Return the [x, y] coordinate for the center point of the cell that contains the specified text.  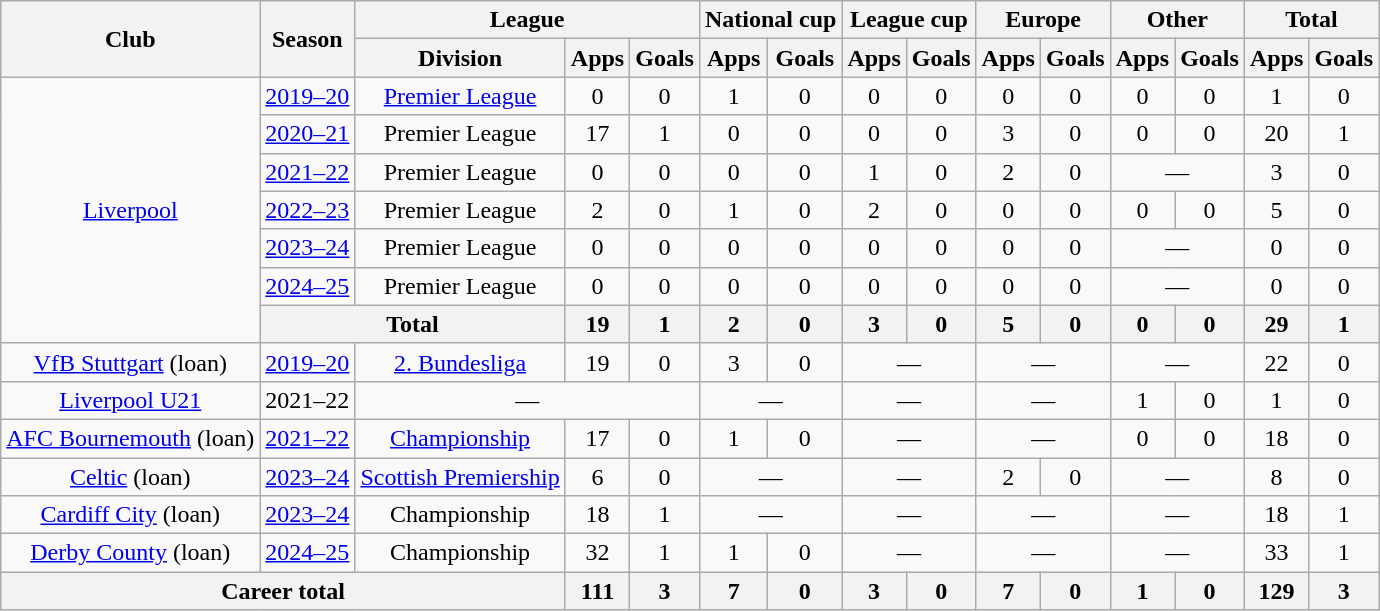
2. Bundesliga [460, 362]
Liverpool [130, 210]
Scottish Premiership [460, 477]
29 [1276, 324]
129 [1276, 591]
6 [597, 477]
2022–23 [308, 210]
VfB Stuttgart (loan) [130, 362]
Celtic (loan) [130, 477]
Liverpool U21 [130, 400]
Club [130, 39]
AFC Bournemouth (loan) [130, 438]
League cup [909, 20]
2020–21 [308, 134]
8 [1276, 477]
Division [460, 58]
Career total [284, 591]
20 [1276, 134]
League [528, 20]
National cup [770, 20]
32 [597, 553]
Europe [1043, 20]
Cardiff City (loan) [130, 515]
Season [308, 39]
Derby County (loan) [130, 553]
33 [1276, 553]
Other [1177, 20]
22 [1276, 362]
111 [597, 591]
